From the cell containing the given text, extract its center point as [x, y] coordinate. 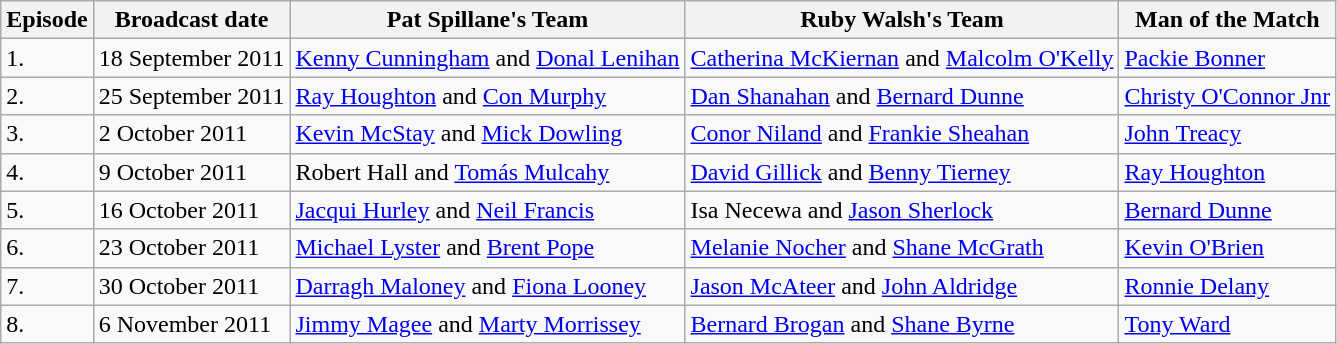
3. [47, 134]
Darragh Maloney and Fiona Looney [488, 286]
Michael Lyster and Brent Pope [488, 248]
Melanie Nocher and Shane McGrath [902, 248]
David Gillick and Benny Tierney [902, 172]
5. [47, 210]
Tony Ward [1228, 324]
9 October 2011 [192, 172]
Ruby Walsh's Team [902, 20]
Ray Houghton and Con Murphy [488, 96]
Robert Hall and Tomás Mulcahy [488, 172]
6. [47, 248]
16 October 2011 [192, 210]
Jimmy Magee and Marty Morrissey [488, 324]
23 October 2011 [192, 248]
Kenny Cunningham and Donal Lenihan [488, 58]
Catherina McKiernan and Malcolm O'Kelly [902, 58]
Jason McAteer and John Aldridge [902, 286]
Bernard Brogan and Shane Byrne [902, 324]
Christy O'Connor Jnr [1228, 96]
2. [47, 96]
Pat Spillane's Team [488, 20]
8. [47, 324]
1. [47, 58]
Ronnie Delany [1228, 286]
Bernard Dunne [1228, 210]
Kevin McStay and Mick Dowling [488, 134]
Jacqui Hurley and Neil Francis [488, 210]
Ray Houghton [1228, 172]
4. [47, 172]
Isa Necewa and Jason Sherlock [902, 210]
30 October 2011 [192, 286]
6 November 2011 [192, 324]
Packie Bonner [1228, 58]
Kevin O'Brien [1228, 248]
25 September 2011 [192, 96]
18 September 2011 [192, 58]
7. [47, 286]
Dan Shanahan and Bernard Dunne [902, 96]
John Treacy [1228, 134]
2 October 2011 [192, 134]
Episode [47, 20]
Broadcast date [192, 20]
Conor Niland and Frankie Sheahan [902, 134]
Man of the Match [1228, 20]
